Scan for the cell matching the given text and deliver its [X, Y] coordinate at center. 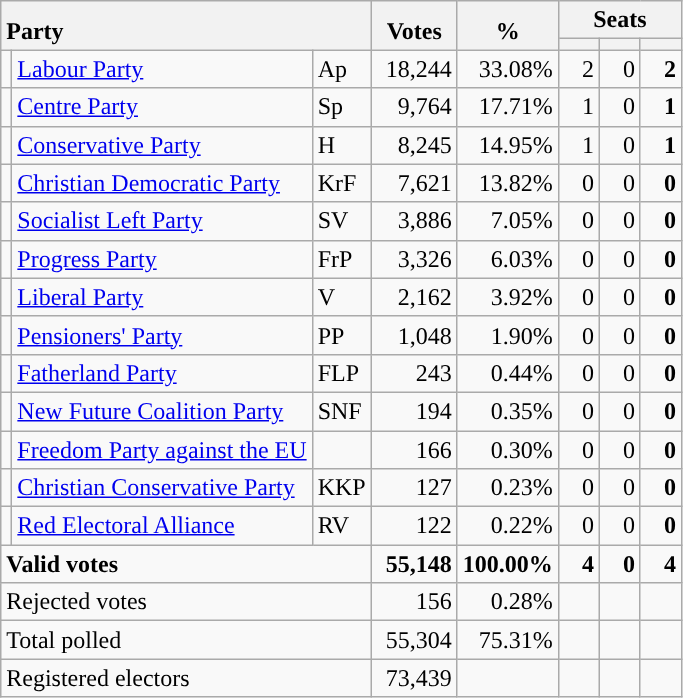
0.44% [508, 373]
Fatherland Party [162, 373]
Ap [342, 69]
Conservative Party [162, 145]
Christian Conservative Party [162, 488]
243 [414, 373]
18,244 [414, 69]
V [342, 297]
0.23% [508, 488]
Freedom Party against the EU [162, 449]
Socialist Left Party [162, 221]
SV [342, 221]
3.92% [508, 297]
PP [342, 335]
75.31% [508, 640]
Centre Party [162, 107]
Votes [414, 26]
SNF [342, 411]
9,764 [414, 107]
Sp [342, 107]
3,886 [414, 221]
Labour Party [162, 69]
0.22% [508, 526]
RV [342, 526]
13.82% [508, 183]
Red Electoral Alliance [162, 526]
Rejected votes [186, 602]
Christian Democratic Party [162, 183]
33.08% [508, 69]
156 [414, 602]
55,304 [414, 640]
8,245 [414, 145]
6.03% [508, 259]
Valid votes [186, 564]
194 [414, 411]
2,162 [414, 297]
14.95% [508, 145]
100.00% [508, 564]
Liberal Party [162, 297]
KrF [342, 183]
FLP [342, 373]
17.71% [508, 107]
Pensioners' Party [162, 335]
1,048 [414, 335]
Party [186, 26]
0.30% [508, 449]
New Future Coalition Party [162, 411]
KKP [342, 488]
% [508, 26]
Registered electors [186, 678]
127 [414, 488]
H [342, 145]
122 [414, 526]
0.35% [508, 411]
FrP [342, 259]
7,621 [414, 183]
Seats [620, 20]
7.05% [508, 221]
73,439 [414, 678]
3,326 [414, 259]
166 [414, 449]
Progress Party [162, 259]
Total polled [186, 640]
55,148 [414, 564]
0.28% [508, 602]
1.90% [508, 335]
